Return (X, Y) of the center of cell containing provided text 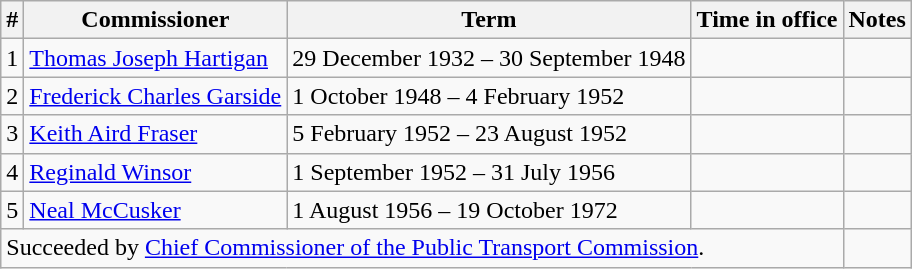
1 October 1948 – 4 February 1952 (489, 96)
1 August 1956 – 19 October 1972 (489, 210)
Reginald Winsor (156, 172)
4 (12, 172)
Frederick Charles Garside (156, 96)
# (12, 20)
5 February 1952 – 23 August 1952 (489, 134)
1 (12, 58)
Notes (877, 20)
Term (489, 20)
5 (12, 210)
Commissioner (156, 20)
Thomas Joseph Hartigan (156, 58)
1 September 1952 – 31 July 1956 (489, 172)
29 December 1932 – 30 September 1948 (489, 58)
Neal McCusker (156, 210)
2 (12, 96)
Succeeded by Chief Commissioner of the Public Transport Commission. (422, 248)
Time in office (767, 20)
Keith Aird Fraser (156, 134)
3 (12, 134)
